Search for the cell housing the specified text and yield its [X, Y] center coordinate. 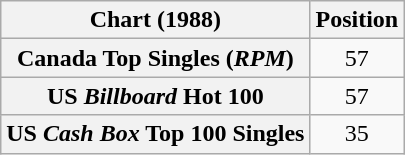
Position [357, 20]
US Billboard Hot 100 [156, 96]
Chart (1988) [156, 20]
Canada Top Singles (RPM) [156, 58]
US Cash Box Top 100 Singles [156, 134]
35 [357, 134]
